Determine the [x, y] coordinate at the center of the cell enclosing the given text.  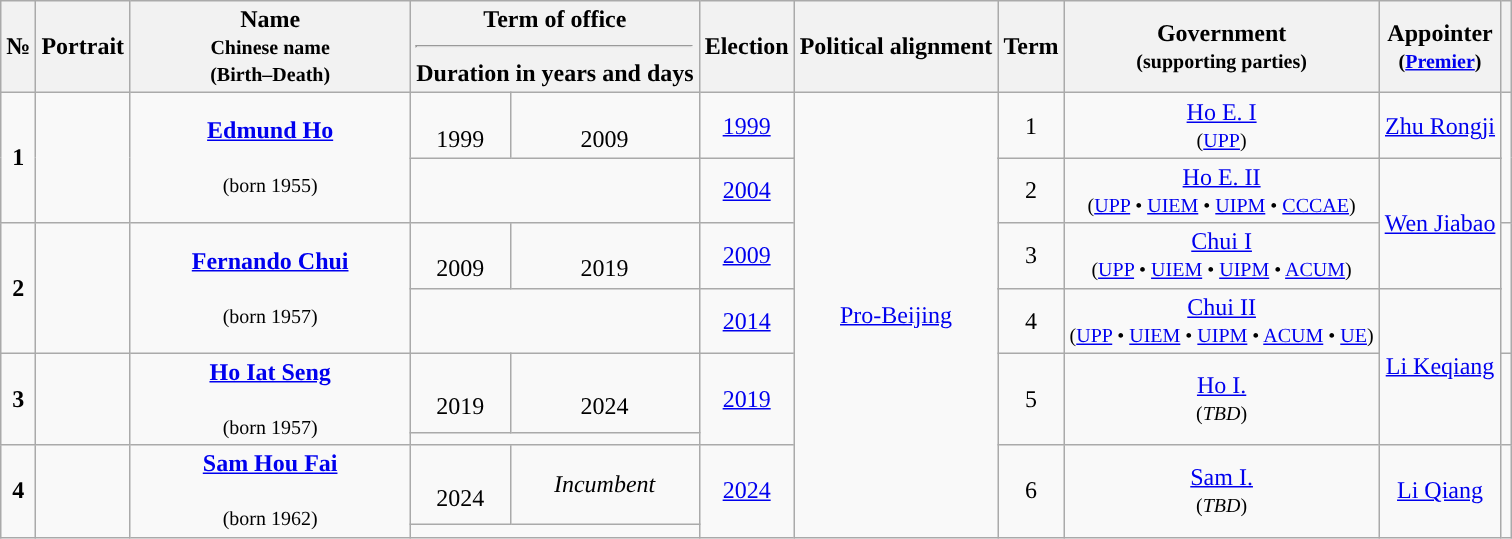
Li Qiang [1440, 491]
Political alignment [896, 47]
Chui I(UPP • UIEM • UIPM • ACUM) [1222, 256]
5 [1031, 399]
Incumbent [604, 485]
Li Keqiang [1440, 366]
Term [1031, 47]
Government(supporting parties) [1222, 47]
2014 [746, 320]
№ [18, 47]
6 [1031, 491]
Term of officeDuration in years and days [555, 47]
2004 [746, 190]
Ho Iat Seng(born 1957) [270, 399]
Wen Jiabao [1440, 223]
Fernando Chui(born 1957) [270, 288]
Portrait [83, 47]
Election [746, 47]
Edmund Ho(born 1955) [270, 158]
Pro-Beijing [896, 315]
NameChinese name(Birth–Death) [270, 47]
Chui II(UPP • UIEM • UIPM • ACUM • UE) [1222, 320]
Ho E. II(UPP • UIEM • UIPM • CCCAE) [1222, 190]
Sam Hou Fai(born 1962) [270, 491]
Ho E. I(UPP) [1222, 126]
Ho I.(TBD) [1222, 399]
Appointer(Premier) [1440, 47]
Sam I.(TBD) [1222, 491]
Zhu Rongji [1440, 126]
